Capture the cell that displays the provided text and extract its (X, Y) central coordinate. 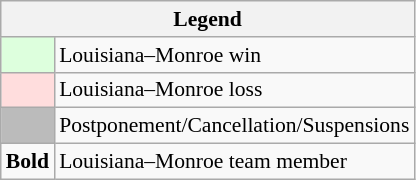
Louisiana–Monroe win (234, 55)
Legend (208, 19)
Louisiana–Monroe team member (234, 162)
Louisiana–Monroe loss (234, 90)
Postponement/Cancellation/Suspensions (234, 126)
Bold (28, 162)
